Capture the cell that displays the provided text and extract its [X, Y] central coordinate. 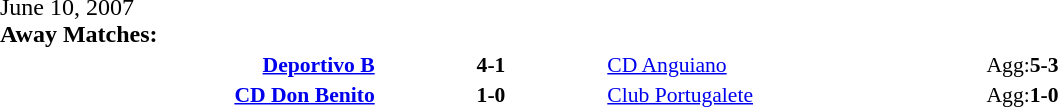
CD Anguiano [795, 64]
4-1 [492, 64]
